Determine the (x, y) coordinate at the center of the cell enclosing the given text.  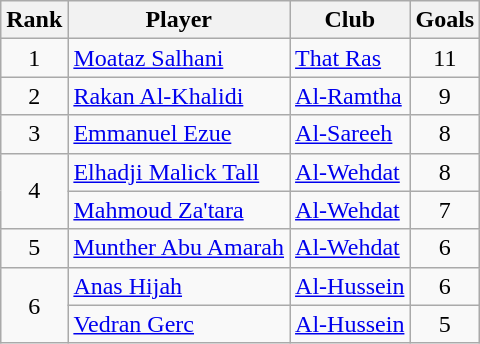
11 (445, 58)
Elhadji Malick Tall (179, 172)
7 (445, 210)
9 (445, 96)
Goals (445, 20)
Rank (34, 20)
Vedran Gerc (179, 324)
Anas Hijah (179, 286)
2 (34, 96)
Moataz Salhani (179, 58)
Emmanuel Ezue (179, 134)
Al-Ramtha (350, 96)
4 (34, 191)
Player (179, 20)
3 (34, 134)
Al-Sareeh (350, 134)
That Ras (350, 58)
Club (350, 20)
Rakan Al-Khalidi (179, 96)
Munther Abu Amarah (179, 248)
Mahmoud Za'tara (179, 210)
1 (34, 58)
